Locate the cell with the specified text and output its [X, Y] center coordinate. 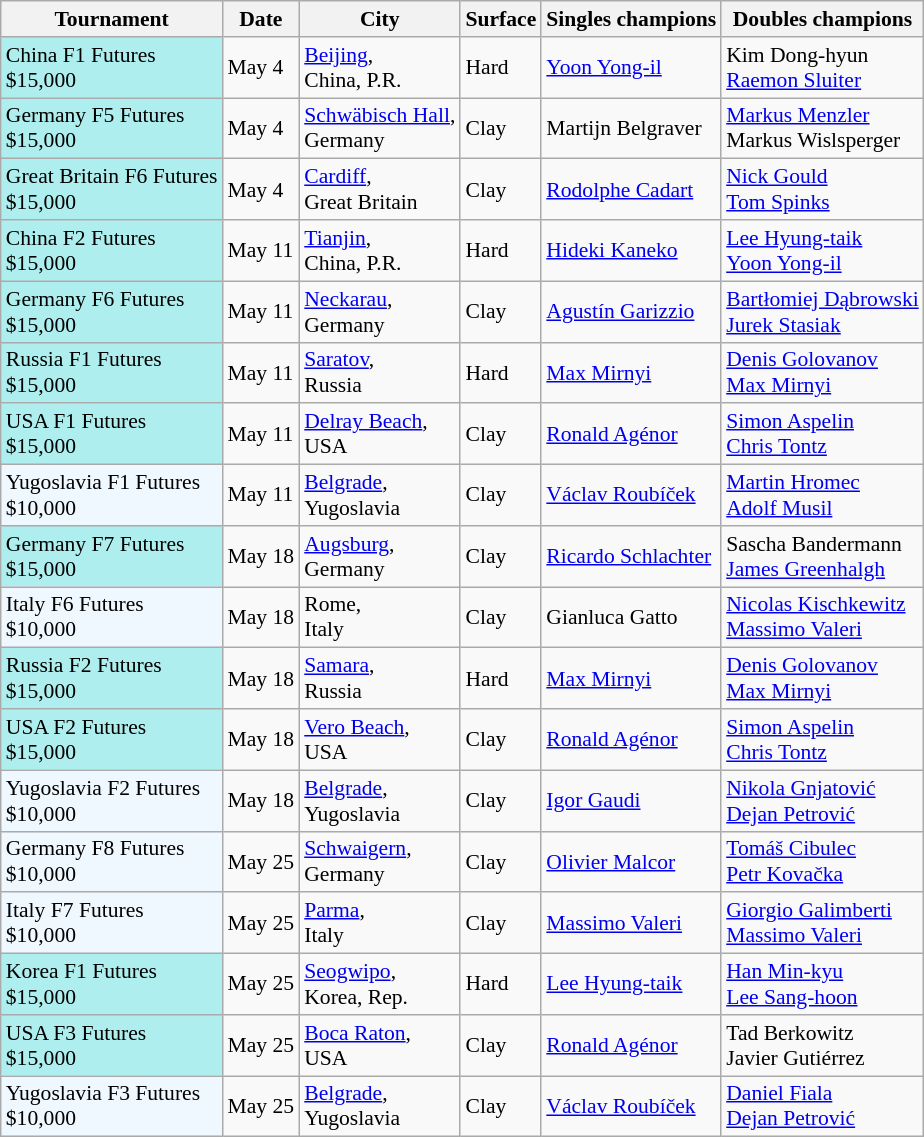
Yugoslavia F2 Futures$10,000 [112, 800]
Vero Beach,USA [380, 740]
Boca Raton,USA [380, 1046]
Parma,Italy [380, 924]
USA F1 Futures$15,000 [112, 434]
Germany F5 Futures$15,000 [112, 128]
Singles champions [631, 19]
Germany F7 Futures$15,000 [112, 556]
China F1 Futures$15,000 [112, 68]
Date [262, 19]
Yugoslavia F3 Futures$10,000 [112, 1106]
Germany F8 Futures$10,000 [112, 862]
Sascha Bandermann James Greenhalgh [822, 556]
Massimo Valeri [631, 924]
Italy F7 Futures$10,000 [112, 924]
Bartłomiej Dąbrowski Jurek Stasiak [822, 312]
Nick Gould Tom Spinks [822, 190]
Olivier Malcor [631, 862]
Gianluca Gatto [631, 618]
China F2 Futures$15,000 [112, 250]
Yoon Yong-il [631, 68]
Cardiff,Great Britain [380, 190]
Nikola Gnjatović Dejan Petrović [822, 800]
Neckarau,Germany [380, 312]
City [380, 19]
Igor Gaudi [631, 800]
Seogwipo,Korea, Rep. [380, 984]
Germany F6 Futures$15,000 [112, 312]
Surface [500, 19]
Samara,Russia [380, 678]
Russia F2 Futures$15,000 [112, 678]
Augsburg,Germany [380, 556]
Great Britain F6 Futures$15,000 [112, 190]
Ricardo Schlachter [631, 556]
Martijn Belgraver [631, 128]
Tomáš Cibulec Petr Kovačka [822, 862]
Agustín Garizzio [631, 312]
Nicolas Kischkewitz Massimo Valeri [822, 618]
Hideki Kaneko [631, 250]
USA F3 Futures$15,000 [112, 1046]
Lee Hyung-taik [631, 984]
Beijing,China, P.R. [380, 68]
Martin Hromec Adolf Musil [822, 496]
Markus Menzler Markus Wislsperger [822, 128]
Schwäbisch Hall,Germany [380, 128]
Schwaigern,Germany [380, 862]
Russia F1 Futures$15,000 [112, 372]
Rodolphe Cadart [631, 190]
Giorgio Galimberti Massimo Valeri [822, 924]
Korea F1 Futures$15,000 [112, 984]
Tad Berkowitz Javier Gutiérrez [822, 1046]
Kim Dong-hyun Raemon Sluiter [822, 68]
Tournament [112, 19]
Han Min-kyu Lee Sang-hoon [822, 984]
Tianjin,China, P.R. [380, 250]
USA F2 Futures$15,000 [112, 740]
Italy F6 Futures$10,000 [112, 618]
Saratov,Russia [380, 372]
Rome,Italy [380, 618]
Yugoslavia F1 Futures$10,000 [112, 496]
Lee Hyung-taik Yoon Yong-il [822, 250]
Delray Beach,USA [380, 434]
Daniel Fiala Dejan Petrović [822, 1106]
Doubles champions [822, 19]
